Determine the [X, Y] coordinate at the center of the cell enclosing the given text.  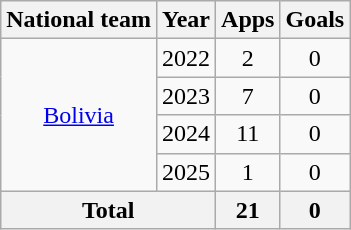
2025 [186, 172]
2023 [186, 96]
2024 [186, 134]
Goals [315, 20]
Apps [248, 20]
11 [248, 134]
1 [248, 172]
2022 [186, 58]
21 [248, 210]
7 [248, 96]
2 [248, 58]
Year [186, 20]
Total [108, 210]
Bolivia [79, 115]
National team [79, 20]
